For the text-containing cell, return its midpoint in [X, Y] coordinate format. 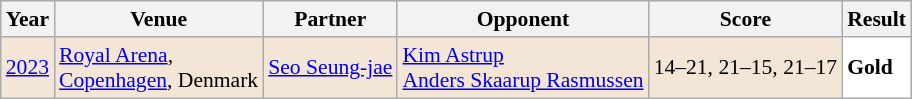
Royal Arena,Copenhagen, Denmark [158, 68]
Year [28, 19]
Kim Astrup Anders Skaarup Rasmussen [522, 68]
Partner [330, 19]
2023 [28, 68]
14–21, 21–15, 21–17 [746, 68]
Result [876, 19]
Opponent [522, 19]
Score [746, 19]
Seo Seung-jae [330, 68]
Gold [876, 68]
Venue [158, 19]
